Detect which cell encompasses the target text, then output its (x, y) center coordinate. 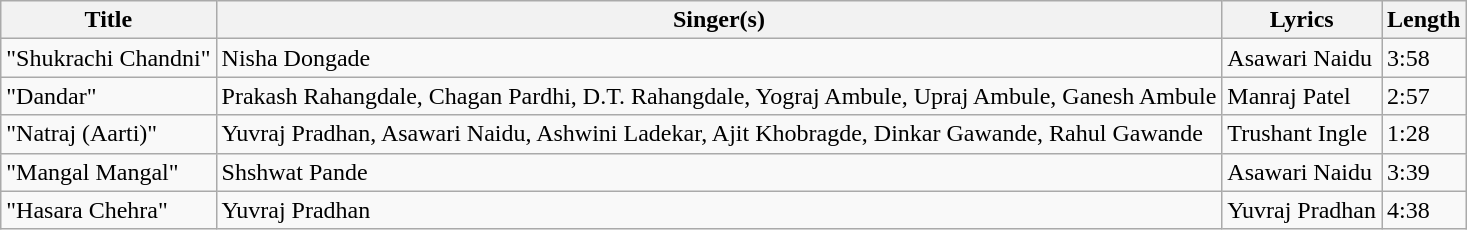
Trushant Ingle (1302, 134)
"Hasara Chehra" (108, 210)
Yuvraj Pradhan, Asawari Naidu, Ashwini Ladekar, Ajit Khobragde, Dinkar Gawande, Rahul Gawande (719, 134)
"Shukrachi Chandni" (108, 58)
Length (1424, 20)
Prakash Rahangdale, Chagan Pardhi, D.T. Rahangdale, Yograj Ambule, Upraj Ambule, Ganesh Ambule (719, 96)
"Mangal Mangal" (108, 172)
3:58 (1424, 58)
Singer(s) (719, 20)
"Dandar" (108, 96)
"Natraj (Aarti)" (108, 134)
Shshwat Pande (719, 172)
Title (108, 20)
1:28 (1424, 134)
Manraj Patel (1302, 96)
Nisha Dongade (719, 58)
2:57 (1424, 96)
3:39 (1424, 172)
4:38 (1424, 210)
Lyrics (1302, 20)
